Return (x, y) of the center of cell containing provided text 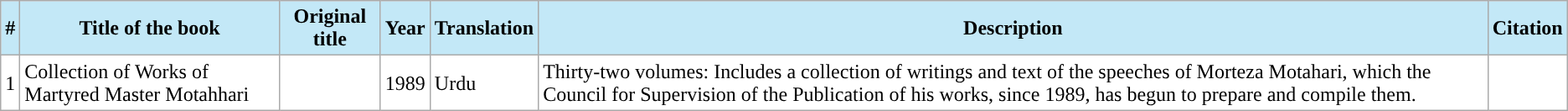
Urdu (484, 82)
Title of the book (150, 29)
Collection of Works of Martyred Master Motahhari (150, 82)
Translation (484, 29)
1 (10, 82)
Original title (330, 29)
Citation (1528, 29)
Year (405, 29)
Description (1014, 29)
# (10, 29)
1989 (405, 82)
